Return [x, y] of the center of cell containing provided text 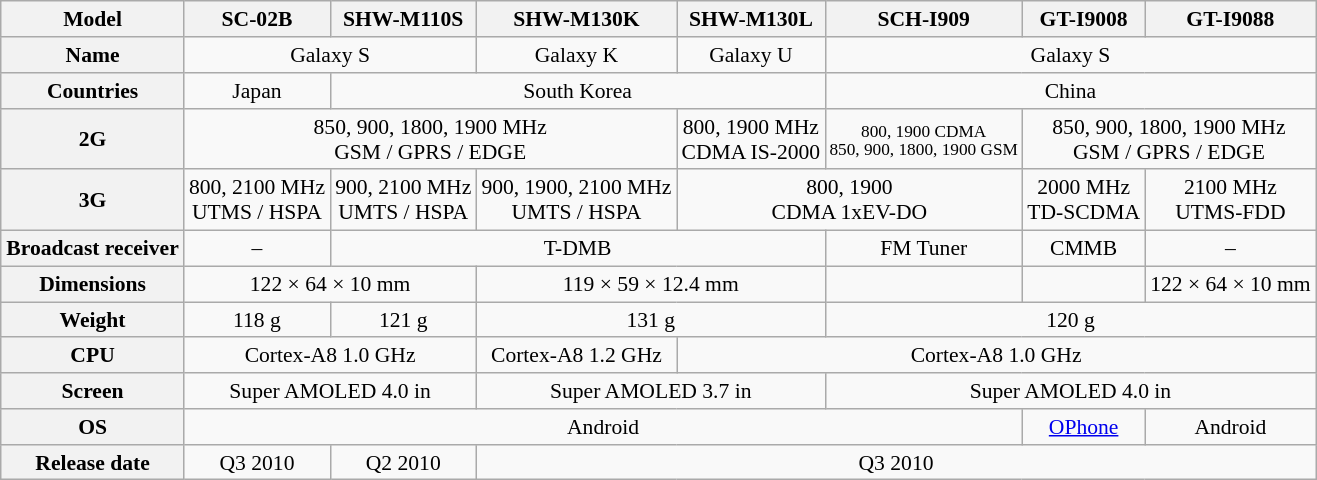
118 g [257, 320]
120 g [1070, 320]
Broadcast receiver [92, 248]
Model [92, 19]
2000 MHzTD-SCDMA [1084, 200]
GT-I9008 [1084, 19]
121 g [403, 320]
GT-I9088 [1230, 19]
Japan [257, 91]
131 g [650, 320]
Screen [92, 391]
2G [92, 138]
800, 1900 MHzCDMA IS-2000 [752, 138]
SHW-M110S [403, 19]
800, 2100 MHzUTMS / HSPA [257, 200]
SHW-M130K [576, 19]
FM Tuner [924, 248]
OPhone [1084, 427]
Countries [92, 91]
SC-02B [257, 19]
3G [92, 200]
South Korea [578, 91]
Galaxy K [576, 55]
Q2 2010 [403, 462]
SCH-I909 [924, 19]
900, 1900, 2100 MHzUMTS / HSPA [576, 200]
800, 1900CDMA 1xEV-DO [850, 200]
Weight [92, 320]
CMMB [1084, 248]
Dimensions [92, 284]
Release date [92, 462]
Galaxy U [752, 55]
Super AMOLED 3.7 in [650, 391]
800, 1900 CDMA850, 900, 1800, 1900 GSM [924, 138]
119 × 59 × 12.4 mm [650, 284]
OS [92, 427]
China [1070, 91]
900, 2100 MHzUMTS / HSPA [403, 200]
Name [92, 55]
Cortex-A8 1.2 GHz [576, 355]
SHW-M130L [752, 19]
T-DMB [578, 248]
CPU [92, 355]
2100 MHzUTMS-FDD [1230, 200]
